Provide the (X, Y) coordinate of the cell's center where the given text is located.  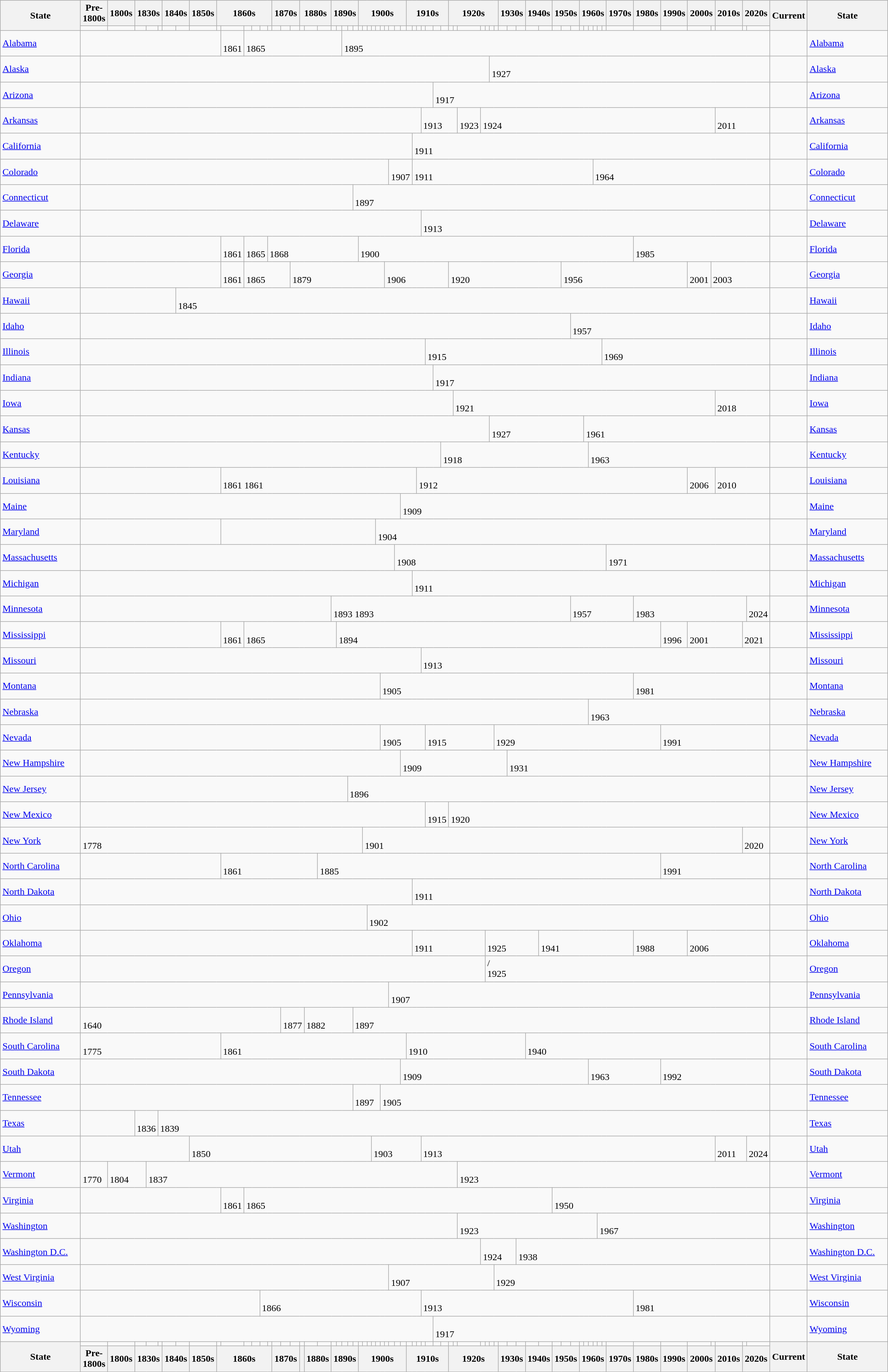
1904 (573, 532)
1956 (624, 274)
1901 (552, 840)
1983 (690, 609)
2018 (743, 403)
1931 (639, 763)
1964 (681, 171)
2003 (741, 274)
1894 (499, 635)
1941 (586, 943)
1775 (151, 1046)
2020 (756, 840)
1902 (569, 918)
1640 (181, 1020)
1961 (677, 429)
1804 (127, 1174)
1908 (501, 557)
1893 1893 (451, 609)
1845 (473, 300)
1836 (146, 1123)
1895 (556, 43)
1778 (222, 840)
1988 (661, 943)
1938 (643, 1252)
1950 (662, 1200)
2021 (756, 635)
1918 (515, 454)
1896 (559, 789)
1925 (512, 943)
1866 (340, 1303)
/1925 (628, 969)
1971 (688, 557)
1910 (466, 1046)
1861 1861 (319, 481)
1903 (396, 1149)
1850 (281, 1149)
1879 (337, 274)
1837 (302, 1174)
1877 (292, 1020)
1882 (329, 1020)
1992 (715, 1072)
1770 (94, 1174)
1921 (584, 403)
2010 (743, 481)
1985 (702, 249)
1900 (496, 249)
1912 (552, 481)
1906 (417, 274)
1969 (686, 352)
1885 (489, 866)
1839 (464, 1123)
1940 (647, 1046)
1868 (313, 249)
1967 (684, 1226)
1996 (674, 635)
